Determine the (X, Y) coordinate at the center of the cell enclosing the given text.  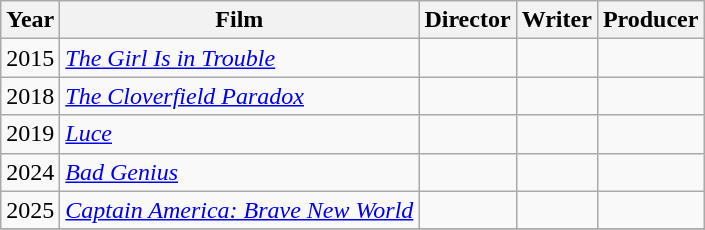
2024 (30, 172)
Bad Genius (240, 172)
The Cloverfield Paradox (240, 96)
Producer (650, 20)
Director (468, 20)
2025 (30, 210)
Writer (556, 20)
Film (240, 20)
Captain America: Brave New World (240, 210)
2019 (30, 134)
The Girl Is in Trouble (240, 58)
Luce (240, 134)
2015 (30, 58)
Year (30, 20)
2018 (30, 96)
